Extract the [x, y] coordinate from the center of the cell holding the provided text.  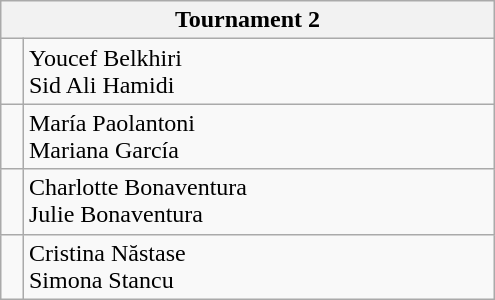
Charlotte BonaventuraJulie Bonaventura [258, 202]
Youcef BelkhiriSid Ali Hamidi [258, 72]
Tournament 2 [248, 20]
María PaolantoniMariana García [258, 136]
Cristina NăstaseSimona Stancu [258, 266]
